Pinpoint the cell where the given text exists, returning its [X, Y] midpoint coordinate. 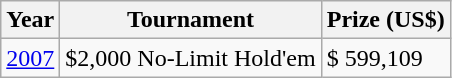
$ 599,109 [386, 58]
Year [30, 20]
Tournament [190, 20]
Prize (US$) [386, 20]
$2,000 No-Limit Hold'em [190, 58]
2007 [30, 58]
